Provide the [x, y] coordinate of the cell's center where the given text is located.  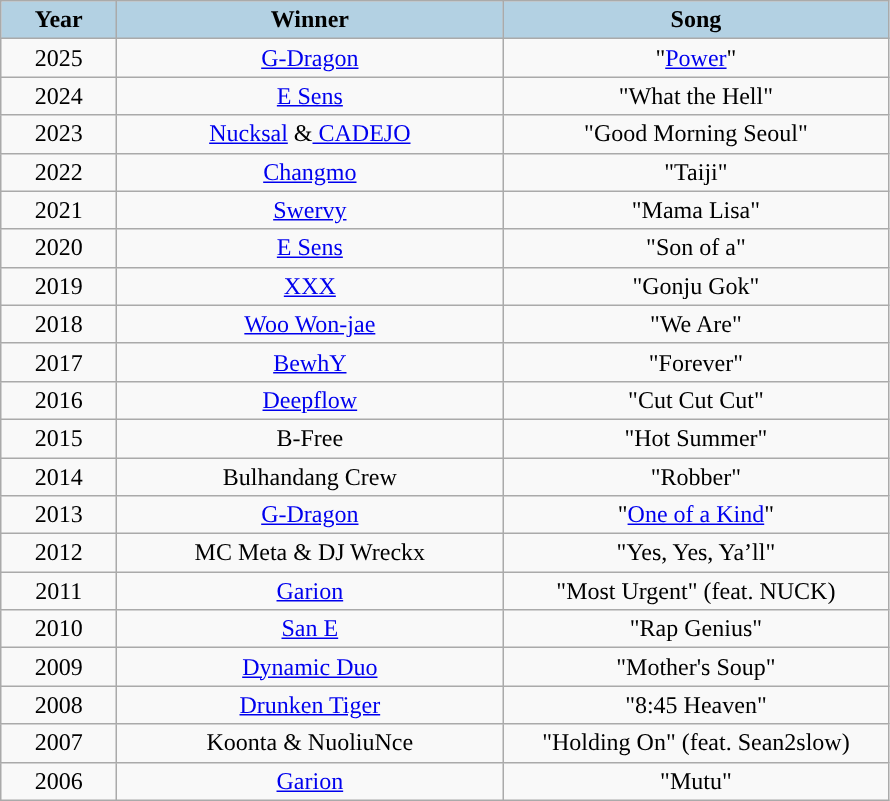
2008 [59, 705]
"We Are" [696, 324]
"Robber" [696, 477]
"Good Morning Seoul" [696, 134]
"Taiji" [696, 172]
2013 [59, 515]
"Cut Cut Cut" [696, 400]
Koonta & NuoliuNce [310, 743]
Nucksal & CADEJO [310, 134]
B-Free [310, 438]
"What the Hell" [696, 96]
"One of a Kind" [696, 515]
2011 [59, 591]
XXX [310, 286]
2015 [59, 438]
"Gonju Gok" [696, 286]
2014 [59, 477]
Changmo [310, 172]
"Holding On" (feat. Sean2slow) [696, 743]
2016 [59, 400]
Year [59, 20]
"Mother's Soup" [696, 667]
"8:45 Heaven" [696, 705]
"Forever" [696, 362]
2024 [59, 96]
"Yes, Yes, Ya’ll" [696, 553]
2010 [59, 629]
2018 [59, 324]
Bulhandang Crew [310, 477]
2017 [59, 362]
San E [310, 629]
Swervy [310, 210]
Woo Won-jae [310, 324]
"Power" [696, 58]
"Mutu" [696, 781]
Winner [310, 20]
"Mama Lisa" [696, 210]
2009 [59, 667]
2022 [59, 172]
MC Meta & DJ Wreckx [310, 553]
Dynamic Duo [310, 667]
Drunken Tiger [310, 705]
2007 [59, 743]
2025 [59, 58]
"Hot Summer" [696, 438]
2023 [59, 134]
2012 [59, 553]
2019 [59, 286]
2020 [59, 248]
"Son of a" [696, 248]
2006 [59, 781]
"Most Urgent" (feat. NUCK) [696, 591]
BewhY [310, 362]
2021 [59, 210]
Deepflow [310, 400]
"Rap Genius" [696, 629]
Song [696, 20]
